Search for the cell housing the specified text and yield its [X, Y] center coordinate. 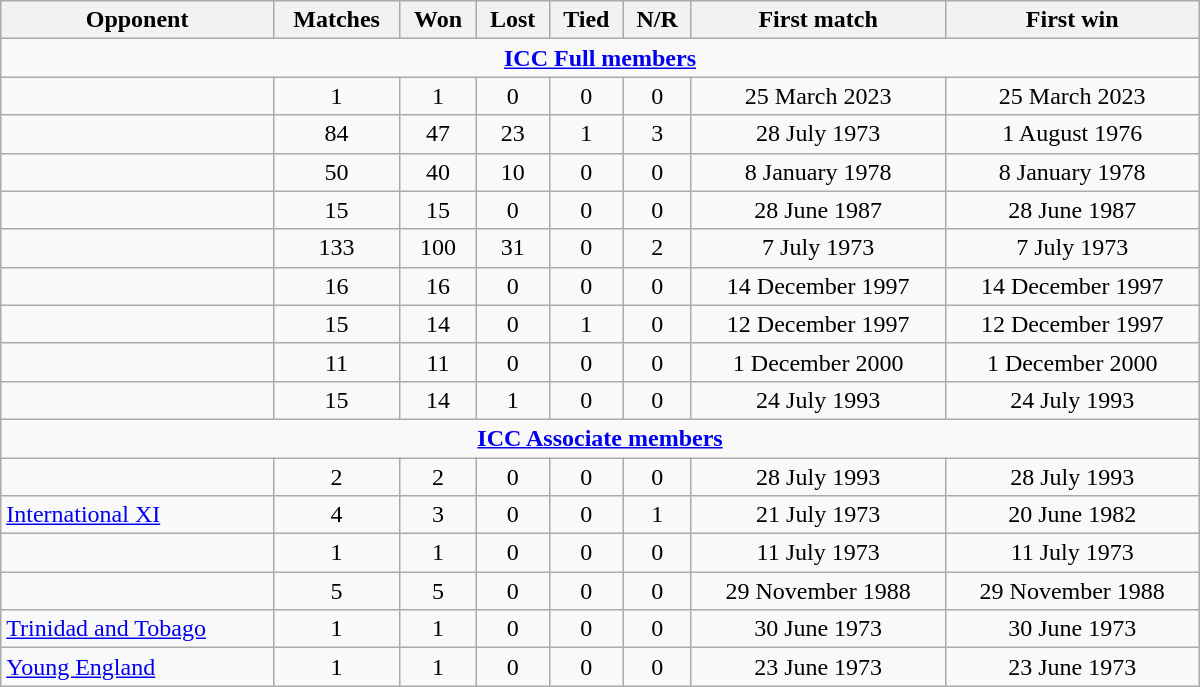
100 [438, 248]
1 August 1976 [1072, 134]
ICC Associate members [600, 438]
International XI [138, 515]
Young England [138, 667]
First win [1072, 20]
Matches [336, 20]
10 [512, 172]
ICC Full members [600, 58]
40 [438, 172]
4 [336, 515]
Lost [512, 20]
Won [438, 20]
133 [336, 248]
47 [438, 134]
28 July 1973 [818, 134]
31 [512, 248]
20 June 1982 [1072, 515]
N/R [657, 20]
Opponent [138, 20]
84 [336, 134]
50 [336, 172]
21 July 1973 [818, 515]
Trinidad and Tobago [138, 629]
23 [512, 134]
First match [818, 20]
Tied [586, 20]
